Detect which cell encompasses the target text, then output its (x, y) center coordinate. 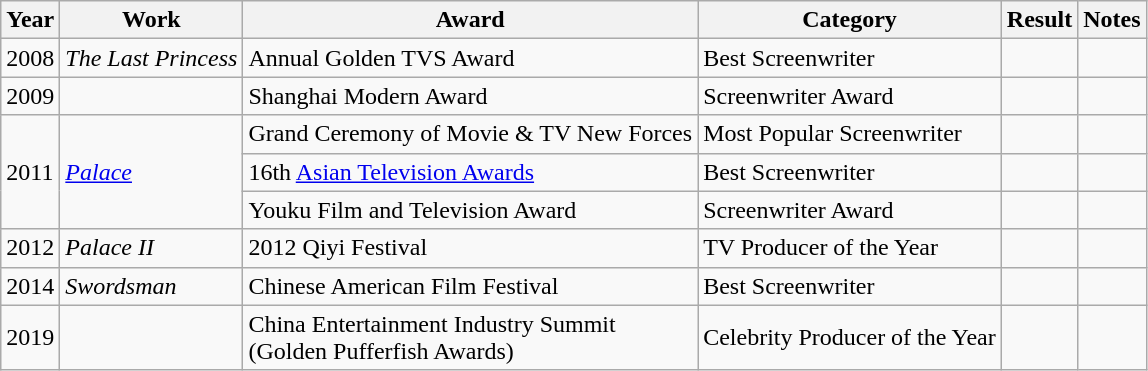
Most Popular Screenwriter (850, 134)
Notes (1112, 20)
Annual Golden TVS Award (470, 58)
Swordsman (152, 286)
Youku Film and Television Award (470, 210)
China Entertainment Industry Summit (Golden Pufferfish Awards) (470, 338)
2014 (30, 286)
2012 Qiyi Festival (470, 248)
Shanghai Modern Award (470, 96)
2019 (30, 338)
Award (470, 20)
16th Asian Television Awards (470, 172)
Palace (152, 172)
2008 (30, 58)
Palace II (152, 248)
Result (1039, 20)
Celebrity Producer of the Year (850, 338)
Category (850, 20)
Grand Ceremony of Movie & TV New Forces (470, 134)
The Last Princess (152, 58)
Year (30, 20)
TV Producer of the Year (850, 248)
Chinese American Film Festival (470, 286)
Work (152, 20)
2011 (30, 172)
2009 (30, 96)
2012 (30, 248)
